Pinpoint the cell where the given text exists, returning its (x, y) midpoint coordinate. 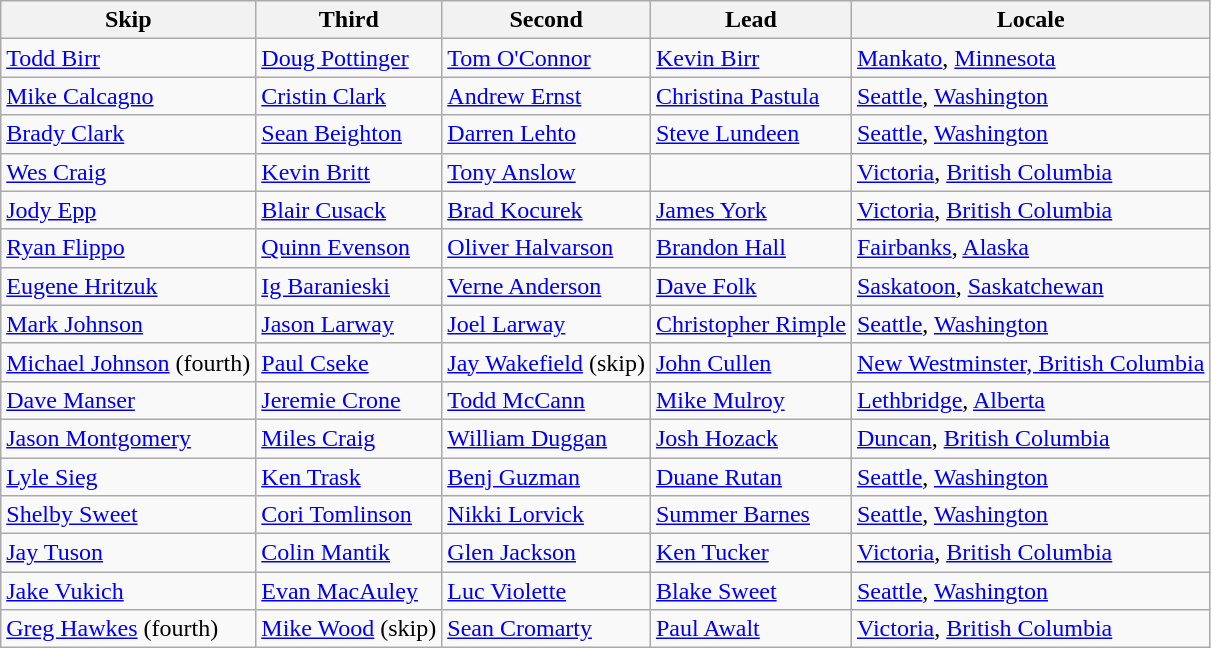
Jody Epp (128, 210)
Christopher Rimple (750, 324)
New Westminster, British Columbia (1030, 362)
Second (546, 20)
Paul Awalt (750, 629)
Glen Jackson (546, 553)
Blair Cusack (349, 210)
Jay Wakefield (skip) (546, 362)
Andrew Ernst (546, 96)
Sean Beighton (349, 134)
Third (349, 20)
Mankato, Minnesota (1030, 58)
Wes Craig (128, 172)
Josh Hozack (750, 438)
Cristin Clark (349, 96)
Todd McCann (546, 400)
Joel Larway (546, 324)
Jeremie Crone (349, 400)
Duncan, British Columbia (1030, 438)
Locale (1030, 20)
Brady Clark (128, 134)
Darren Lehto (546, 134)
Ken Trask (349, 477)
Sean Cromarty (546, 629)
James York (750, 210)
Christina Pastula (750, 96)
Eugene Hritzuk (128, 286)
Miles Craig (349, 438)
Todd Birr (128, 58)
Jake Vukich (128, 591)
Jay Tuson (128, 553)
Oliver Halvarson (546, 248)
Luc Violette (546, 591)
Lead (750, 20)
Dave Manser (128, 400)
Dave Folk (750, 286)
Steve Lundeen (750, 134)
Greg Hawkes (fourth) (128, 629)
Skip (128, 20)
Ig Baranieski (349, 286)
Cori Tomlinson (349, 515)
Doug Pottinger (349, 58)
Mark Johnson (128, 324)
John Cullen (750, 362)
William Duggan (546, 438)
Tony Anslow (546, 172)
Mike Calcagno (128, 96)
Saskatoon, Saskatchewan (1030, 286)
Lyle Sieg (128, 477)
Michael Johnson (fourth) (128, 362)
Blake Sweet (750, 591)
Quinn Evenson (349, 248)
Tom O'Connor (546, 58)
Shelby Sweet (128, 515)
Lethbridge, Alberta (1030, 400)
Benj Guzman (546, 477)
Verne Anderson (546, 286)
Mike Wood (skip) (349, 629)
Brandon Hall (750, 248)
Paul Cseke (349, 362)
Brad Kocurek (546, 210)
Ken Tucker (750, 553)
Nikki Lorvick (546, 515)
Fairbanks, Alaska (1030, 248)
Ryan Flippo (128, 248)
Duane Rutan (750, 477)
Jason Larway (349, 324)
Mike Mulroy (750, 400)
Colin Mantik (349, 553)
Kevin Birr (750, 58)
Jason Montgomery (128, 438)
Kevin Britt (349, 172)
Summer Barnes (750, 515)
Evan MacAuley (349, 591)
